Pinpoint the cell where the given text exists, returning its [x, y] midpoint coordinate. 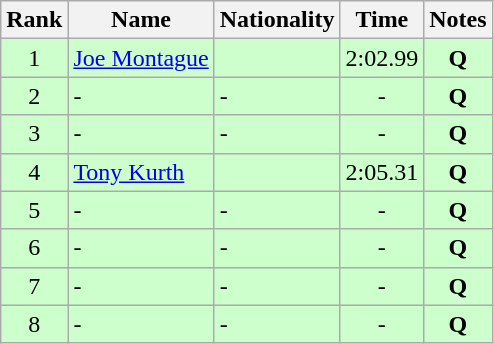
Nationality [277, 20]
7 [34, 286]
5 [34, 210]
Rank [34, 20]
Time [382, 20]
2:02.99 [382, 58]
1 [34, 58]
2:05.31 [382, 172]
Name [141, 20]
Joe Montague [141, 58]
Notes [458, 20]
2 [34, 96]
8 [34, 324]
6 [34, 248]
Tony Kurth [141, 172]
3 [34, 134]
4 [34, 172]
